Detect which cell encompasses the target text, then output its (X, Y) center coordinate. 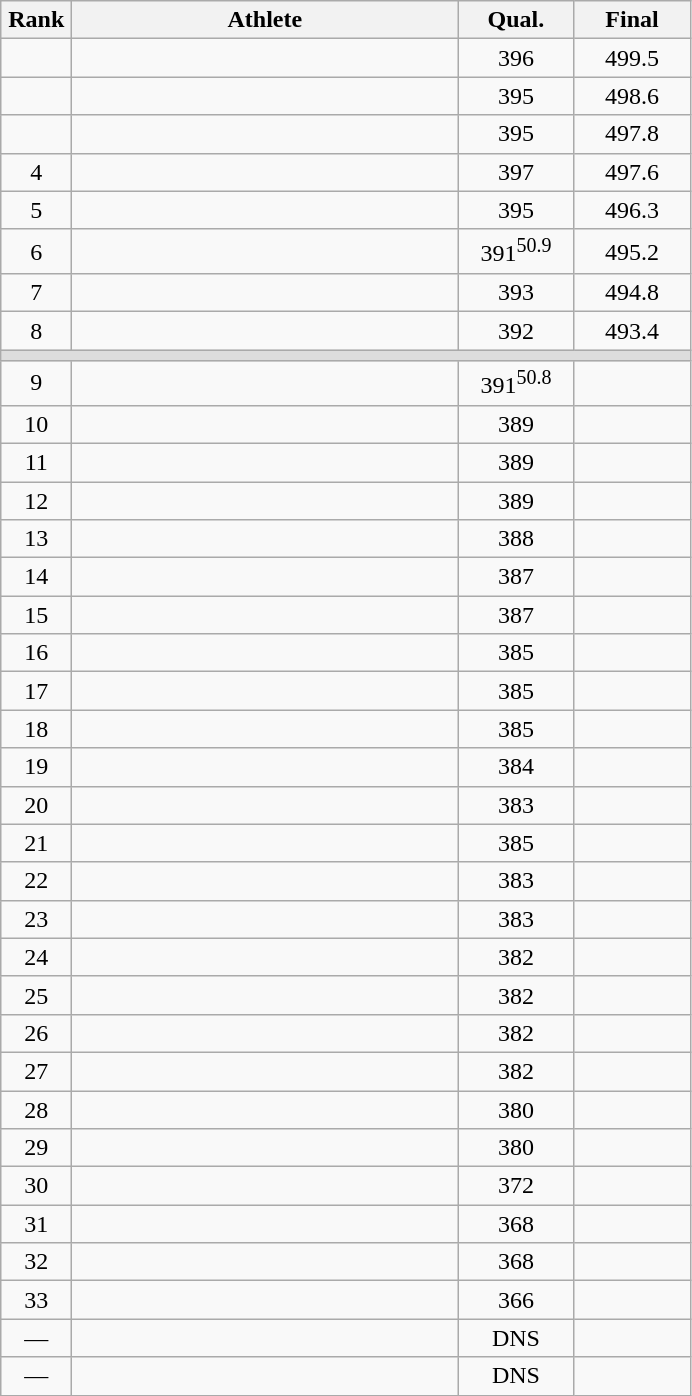
494.8 (632, 293)
19 (36, 767)
39150.8 (516, 384)
498.6 (632, 96)
16 (36, 653)
499.5 (632, 58)
31 (36, 1224)
397 (516, 172)
14 (36, 577)
29 (36, 1148)
10 (36, 424)
366 (516, 1300)
Qual. (516, 20)
392 (516, 331)
17 (36, 691)
23 (36, 919)
32 (36, 1262)
13 (36, 539)
11 (36, 462)
27 (36, 1071)
493.4 (632, 331)
6 (36, 252)
30 (36, 1186)
8 (36, 331)
396 (516, 58)
20 (36, 805)
5 (36, 210)
39150.9 (516, 252)
388 (516, 539)
12 (36, 501)
15 (36, 615)
7 (36, 293)
21 (36, 843)
28 (36, 1110)
495.2 (632, 252)
497.6 (632, 172)
Rank (36, 20)
496.3 (632, 210)
497.8 (632, 134)
4 (36, 172)
33 (36, 1300)
393 (516, 293)
18 (36, 729)
25 (36, 995)
24 (36, 957)
Final (632, 20)
Athlete (265, 20)
26 (36, 1033)
384 (516, 767)
372 (516, 1186)
22 (36, 881)
9 (36, 384)
